Extract the [X, Y] coordinate from the center of the cell holding the provided text.  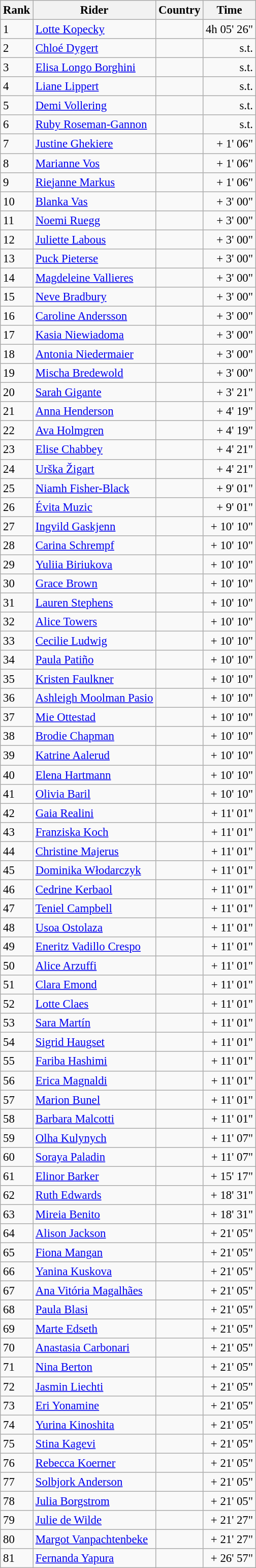
50 [17, 966]
Justine Ghekiere [94, 144]
Marte Edseth [94, 1329]
Rider [94, 10]
Sigrid Haugset [94, 1042]
49 [17, 947]
5 [17, 106]
4 [17, 86]
14 [17, 278]
4h 05' 26" [230, 29]
12 [17, 239]
Lauren Stephens [94, 602]
Mischa Bredewold [94, 373]
48 [17, 927]
Ruby Roseman-Gannon [94, 125]
58 [17, 1119]
Dominika Włodarczyk [94, 870]
64 [17, 1233]
17 [17, 335]
Puck Pieterse [94, 259]
56 [17, 1080]
55 [17, 1062]
78 [17, 1501]
Ava Holmgren [94, 431]
26 [17, 507]
Mireia Benito [94, 1214]
53 [17, 1023]
Kasia Niewiadoma [94, 335]
Yuliia Biriukova [94, 564]
25 [17, 488]
Julie de Wilde [94, 1520]
Marion Bunel [94, 1100]
Chloé Dygert [94, 48]
Neve Bradbury [94, 297]
Demi Vollering [94, 106]
Margot Vanpachtenbeke [94, 1539]
Olivia Baril [94, 794]
70 [17, 1348]
Teniel Campbell [94, 909]
Yurina Kinoshita [94, 1425]
81 [17, 1558]
Noemi Ruegg [94, 220]
35 [17, 679]
Magdeleine Vallieres [94, 278]
33 [17, 641]
30 [17, 584]
Gaia Realini [94, 813]
Kristen Faulkner [94, 679]
Lotte Claes [94, 1004]
66 [17, 1272]
1 [17, 29]
+ 26' 57" [230, 1558]
Yanina Kuskova [94, 1272]
Cedrine Kerbaol [94, 889]
41 [17, 794]
Antonia Niedermaier [94, 354]
Niamh Fisher-Black [94, 488]
51 [17, 985]
75 [17, 1443]
Julia Borgstrom [94, 1501]
Fiona Mangan [94, 1253]
23 [17, 450]
80 [17, 1539]
Jasmin Liechti [94, 1386]
Juliette Labous [94, 239]
Elise Chabbey [94, 450]
39 [17, 756]
72 [17, 1386]
Soraya Paladin [94, 1157]
44 [17, 851]
Blanka Vas [94, 201]
Ana Vitória Magalhães [94, 1291]
9 [17, 182]
62 [17, 1195]
Caroline Andersson [94, 316]
Sarah Gigante [94, 393]
Paula Patiño [94, 660]
24 [17, 469]
+ 3' 21" [230, 393]
Marianne Vos [94, 163]
11 [17, 220]
Brodie Chapman [94, 737]
69 [17, 1329]
6 [17, 125]
19 [17, 373]
Nina Berton [94, 1367]
34 [17, 660]
74 [17, 1425]
Lotte Kopecky [94, 29]
8 [17, 163]
40 [17, 775]
Rebecca Koerner [94, 1463]
Alice Arzuffi [94, 966]
61 [17, 1176]
32 [17, 622]
29 [17, 564]
46 [17, 889]
+ 15' 17" [230, 1176]
76 [17, 1463]
Barbara Malcotti [94, 1119]
Eneritz Vadillo Crespo [94, 947]
22 [17, 431]
Elena Hartmann [94, 775]
54 [17, 1042]
21 [17, 411]
Time [230, 10]
Clara Emond [94, 985]
52 [17, 1004]
Riejanne Markus [94, 182]
13 [17, 259]
3 [17, 68]
47 [17, 909]
Solbjork Anderson [94, 1482]
43 [17, 832]
68 [17, 1310]
57 [17, 1100]
59 [17, 1138]
Ashleigh Moolman Pasio [94, 698]
60 [17, 1157]
Mie Ottestad [94, 717]
Ingvild Gaskjenn [94, 526]
20 [17, 393]
Rank [17, 10]
Anastasia Carbonari [94, 1348]
Anna Henderson [94, 411]
38 [17, 737]
31 [17, 602]
Grace Brown [94, 584]
Fariba Hashimi [94, 1062]
77 [17, 1482]
71 [17, 1367]
18 [17, 354]
Paula Blasi [94, 1310]
27 [17, 526]
10 [17, 201]
Usoa Ostolaza [94, 927]
42 [17, 813]
Katrine Aalerud [94, 756]
Carina Schrempf [94, 546]
Elisa Longo Borghini [94, 68]
Alice Towers [94, 622]
16 [17, 316]
Liane Lippert [94, 86]
Christine Majerus [94, 851]
Urška Žigart [94, 469]
Fernanda Yapura [94, 1558]
Franziska Koch [94, 832]
45 [17, 870]
Évita Muzic [94, 507]
15 [17, 297]
Elinor Barker [94, 1176]
67 [17, 1291]
63 [17, 1214]
7 [17, 144]
Olha Kulynych [94, 1138]
36 [17, 698]
65 [17, 1253]
Stina Kagevi [94, 1443]
79 [17, 1520]
Sara Martín [94, 1023]
Cecilie Ludwig [94, 641]
73 [17, 1405]
Country [180, 10]
Erica Magnaldi [94, 1080]
Alison Jackson [94, 1233]
37 [17, 717]
2 [17, 48]
28 [17, 546]
Ruth Edwards [94, 1195]
Eri Yonamine [94, 1405]
